Pinpoint the cell where the given text exists, returning its (X, Y) midpoint coordinate. 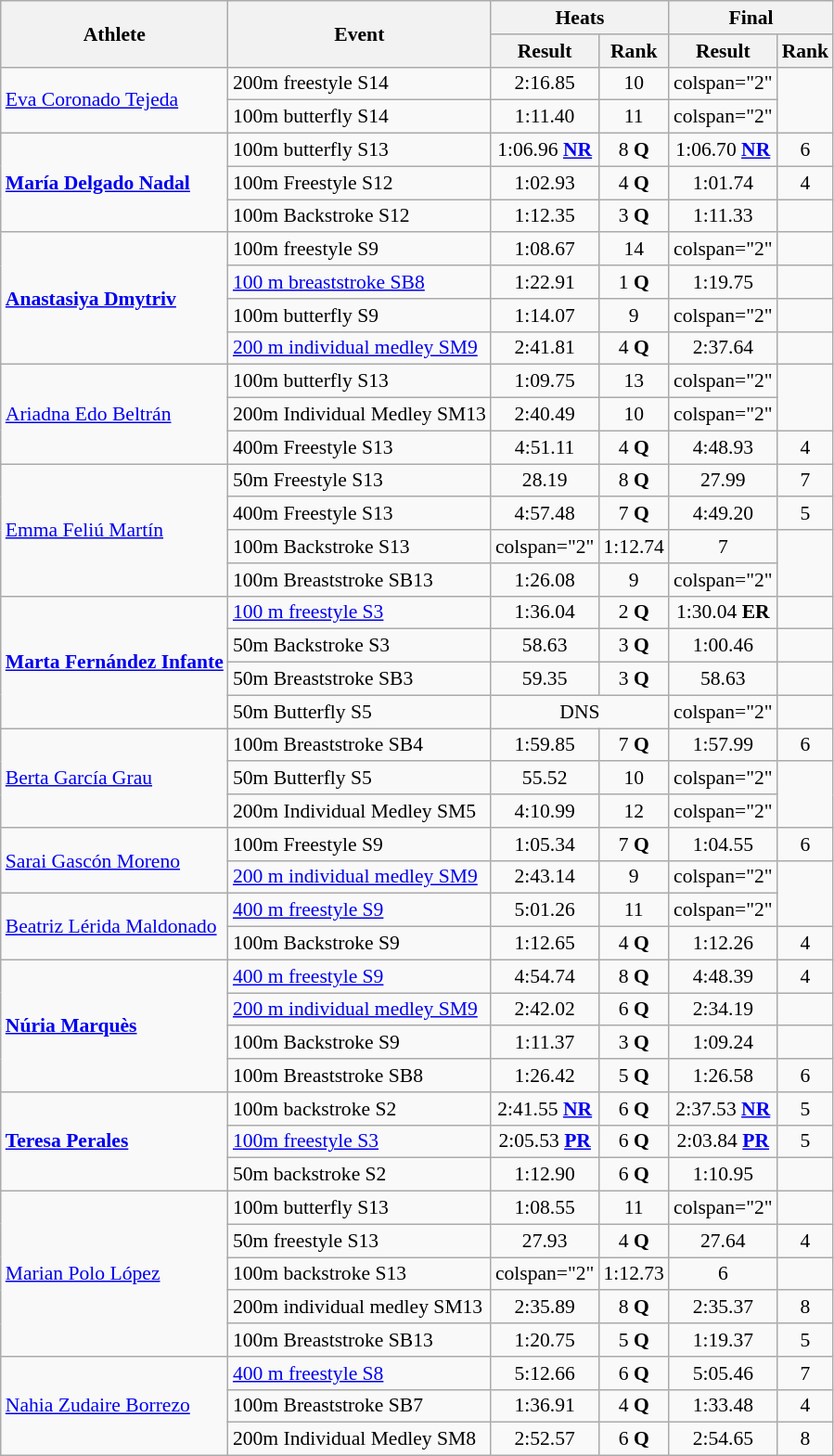
Teresa Perales (115, 1141)
1:59.85 (545, 745)
400 m freestyle S8 (360, 1373)
1:19.37 (724, 1340)
14 (633, 250)
2:05.53 PR (545, 1141)
1:09.75 (545, 381)
Event (360, 33)
1:26.42 (545, 1076)
1:26.08 (545, 580)
2:35.37 (724, 1308)
100m Freestyle S12 (360, 183)
100m Breaststroke SB7 (360, 1406)
100m freestyle S9 (360, 250)
1:12.65 (545, 944)
Heats (580, 18)
Ariadna Edo Beltrán (115, 414)
2:43.14 (545, 877)
2 Q (633, 612)
1:09.24 (724, 1043)
4:48.93 (724, 447)
1:11.37 (545, 1043)
2:34.19 (724, 1010)
28.19 (545, 481)
5:12.66 (545, 1373)
1 Q (633, 282)
1:01.74 (724, 183)
1:06.70 NR (724, 150)
Núria Marquès (115, 1025)
Sarai Gascón Moreno (115, 861)
27.64 (724, 1241)
100m backstroke S2 (360, 1109)
100 m breaststroke SB8 (360, 282)
200m Individual Medley SM8 (360, 1439)
1:30.04 ER (724, 612)
2:41.55 NR (545, 1109)
27.93 (545, 1241)
100m backstroke S13 (360, 1274)
100 m freestyle S3 (360, 612)
2:54.65 (724, 1439)
4:54.74 (545, 976)
Final (751, 18)
1:04.55 (724, 844)
100m freestyle S3 (360, 1141)
1:12.74 (633, 547)
1:05.34 (545, 844)
27.99 (724, 481)
Beatriz Lérida Maldonado (115, 926)
55.52 (545, 779)
50m Freestyle S13 (360, 481)
Nahia Zudaire Borrezo (115, 1407)
200m Individual Medley SM5 (360, 811)
100m butterfly S9 (360, 316)
Eva Coronado Tejeda (115, 100)
1:36.04 (545, 612)
100m Backstroke S12 (360, 216)
Athlete (115, 33)
2:03.84 PR (724, 1141)
1:02.93 (545, 183)
1:57.99 (724, 745)
4:10.99 (545, 811)
1:20.75 (545, 1340)
200m individual medley SM13 (360, 1308)
100m Breaststroke SB4 (360, 745)
2:37.64 (724, 348)
1:08.67 (545, 250)
Berta García Grau (115, 778)
1:14.07 (545, 316)
María Delgado Nadal (115, 184)
50m backstroke S2 (360, 1175)
DNS (580, 712)
4:51.11 (545, 447)
1:11.33 (724, 216)
200m Individual Medley SM13 (360, 415)
1:22.91 (545, 282)
2:52.57 (545, 1439)
4:49.20 (724, 514)
1:10.95 (724, 1175)
2:16.85 (545, 84)
2:42.02 (545, 1010)
5:05.46 (724, 1373)
1:33.48 (724, 1406)
2:40.49 (545, 415)
59.35 (545, 679)
1:08.55 (545, 1208)
Emma Feliú Martín (115, 530)
13 (633, 381)
1:19.75 (724, 282)
1:12.35 (545, 216)
100m Freestyle S9 (360, 844)
12 (633, 811)
1:26.58 (724, 1076)
1:06.96 NR (545, 150)
Anastasiya Dmytriv (115, 299)
Marian Polo López (115, 1274)
1:12.26 (724, 944)
5:01.26 (545, 910)
2:41.81 (545, 348)
50m Backstroke S3 (360, 646)
200m freestyle S14 (360, 84)
1:11.40 (545, 117)
2:37.53 NR (724, 1109)
1:12.73 (633, 1274)
4:48.39 (724, 976)
1:00.46 (724, 646)
50m freestyle S13 (360, 1241)
2:35.89 (545, 1308)
4:57.48 (545, 514)
1:36.91 (545, 1406)
Marta Fernández Infante (115, 662)
50m Breaststroke SB3 (360, 679)
100m butterfly S14 (360, 117)
100m Backstroke S13 (360, 547)
1:12.90 (545, 1175)
100m Breaststroke SB8 (360, 1076)
